Detect which cell encompasses the target text, then output its (X, Y) center coordinate. 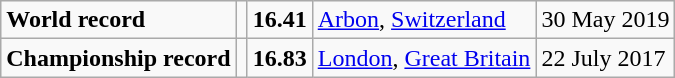
World record (118, 20)
Championship record (118, 58)
Arbon, Switzerland (424, 20)
16.41 (280, 20)
30 May 2019 (606, 20)
16.83 (280, 58)
22 July 2017 (606, 58)
London, Great Britain (424, 58)
